Determine the (X, Y) coordinate at the center of the cell enclosing the given text.  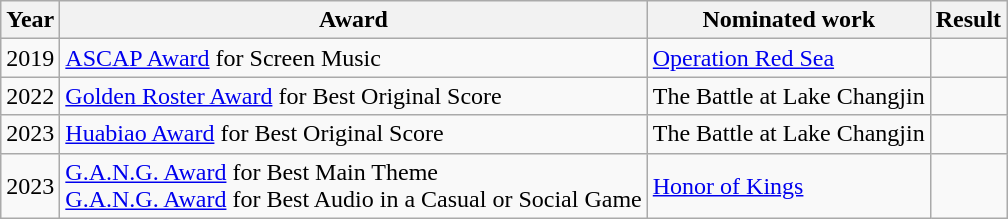
Golden Roster Award for Best Original Score (354, 96)
2019 (30, 58)
Award (354, 20)
Huabiao Award for Best Original Score (354, 134)
G.A.N.G. Award for Best Main ThemeG.A.N.G. Award for Best Audio in a Casual or Social Game (354, 186)
2022 (30, 96)
Honor of Kings (788, 186)
Nominated work (788, 20)
ASCAP Award for Screen Music (354, 58)
Year (30, 20)
Operation Red Sea (788, 58)
Result (968, 20)
